Output the (X, Y) coordinate of the center of the cell containing the given text.  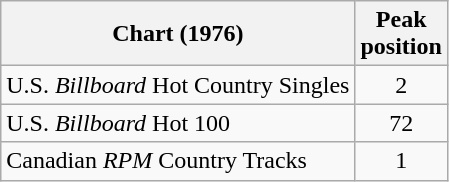
U.S. Billboard Hot Country Singles (178, 85)
Chart (1976) (178, 34)
72 (401, 123)
Peakposition (401, 34)
Canadian RPM Country Tracks (178, 161)
1 (401, 161)
U.S. Billboard Hot 100 (178, 123)
2 (401, 85)
